Determine the (X, Y) coordinate at the center of the cell enclosing the given text.  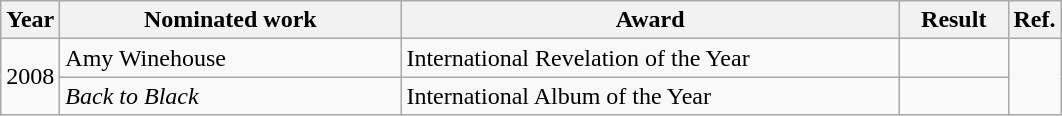
Back to Black (230, 96)
Year (30, 20)
Ref. (1034, 20)
International Revelation of the Year (650, 58)
2008 (30, 77)
Award (650, 20)
Nominated work (230, 20)
International Album of the Year (650, 96)
Amy Winehouse (230, 58)
Result (954, 20)
